Return the (X, Y) coordinate for the center point of the cell that contains the specified text.  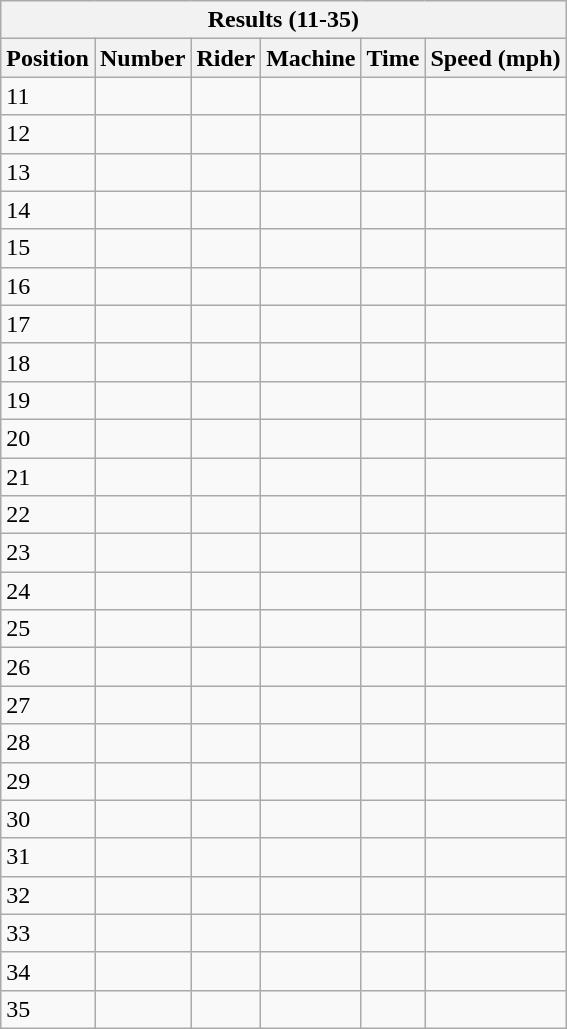
11 (48, 96)
15 (48, 248)
Number (142, 58)
20 (48, 438)
13 (48, 172)
33 (48, 933)
Machine (311, 58)
17 (48, 324)
27 (48, 705)
Position (48, 58)
31 (48, 857)
Speed (mph) (496, 58)
21 (48, 477)
35 (48, 1009)
Rider (226, 58)
32 (48, 895)
22 (48, 515)
25 (48, 629)
23 (48, 553)
Results (11-35) (284, 20)
24 (48, 591)
14 (48, 210)
19 (48, 400)
16 (48, 286)
30 (48, 819)
28 (48, 743)
29 (48, 781)
34 (48, 971)
18 (48, 362)
26 (48, 667)
12 (48, 134)
Time (393, 58)
